Return the [x, y] coordinate for the center point of the cell that contains the specified text.  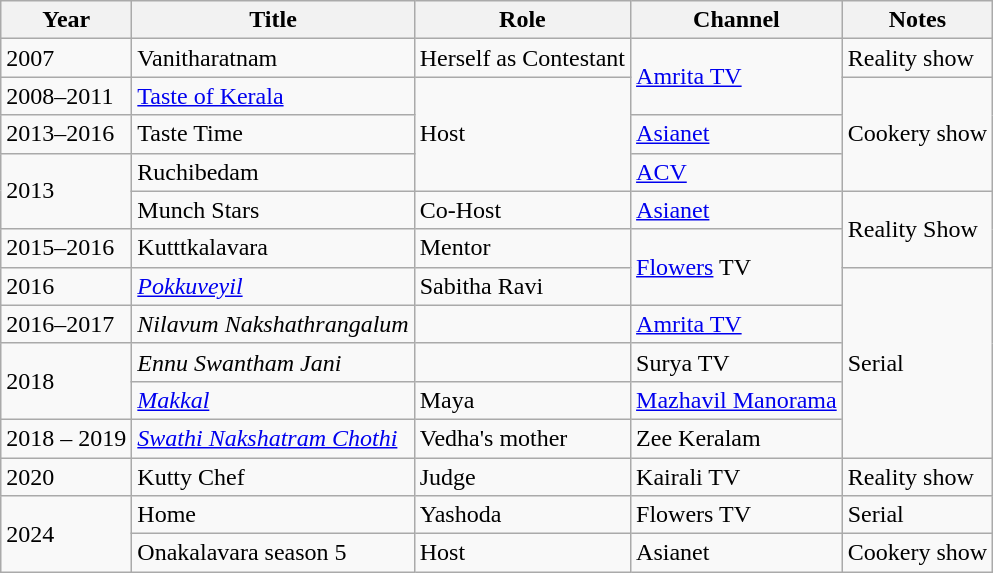
Kairali TV [737, 477]
Nilavum Nakshathrangalum [273, 324]
Mazhavil Manorama [737, 400]
Taste Time [273, 134]
Reality Show [917, 229]
2008–2011 [66, 96]
Maya [522, 400]
Yashoda [522, 515]
Ennu Swantham Jani [273, 362]
Home [273, 515]
Ruchibedam [273, 172]
2016–2017 [66, 324]
2024 [66, 534]
Notes [917, 20]
2007 [66, 58]
2013–2016 [66, 134]
2018 – 2019 [66, 438]
Co-Host [522, 210]
Zee Keralam [737, 438]
Channel [737, 20]
Munch Stars [273, 210]
Pokkuveyil [273, 286]
2013 [66, 191]
2015–2016 [66, 248]
Mentor [522, 248]
Sabitha Ravi [522, 286]
Kutttkalavara [273, 248]
Taste of Kerala [273, 96]
Judge [522, 477]
Role [522, 20]
Herself as Contestant [522, 58]
Vanitharatnam [273, 58]
2020 [66, 477]
2018 [66, 381]
Surya TV [737, 362]
Year [66, 20]
2016 [66, 286]
Vedha's mother [522, 438]
Makkal [273, 400]
Kutty Chef [273, 477]
Title [273, 20]
Swathi Nakshatram Chothi [273, 438]
ACV [737, 172]
Onakalavara season 5 [273, 553]
